Pinpoint the cell where the given text exists, returning its [x, y] midpoint coordinate. 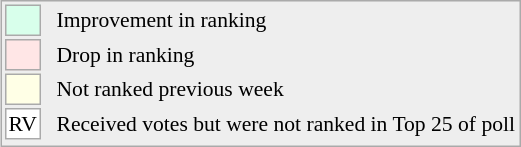
Received votes but were not ranked in Top 25 of poll [286, 124]
Drop in ranking [286, 55]
RV [23, 124]
Not ranked previous week [286, 90]
Improvement in ranking [286, 20]
